Search for the cell housing the specified text and yield its (x, y) center coordinate. 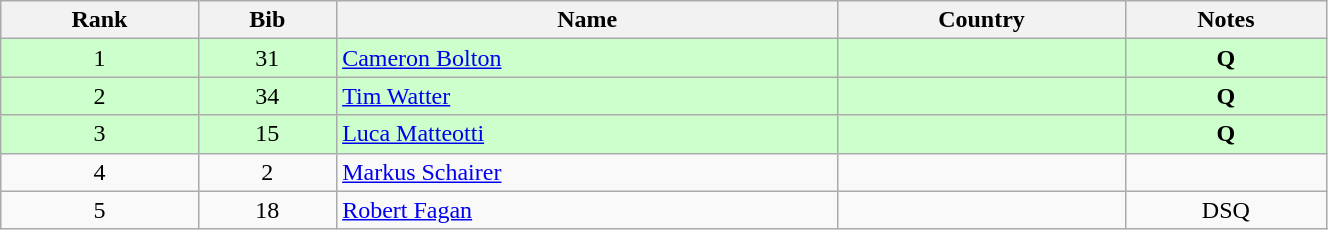
Name (588, 20)
31 (267, 58)
Robert Fagan (588, 210)
4 (100, 172)
Luca Matteotti (588, 134)
Notes (1226, 20)
3 (100, 134)
Rank (100, 20)
18 (267, 210)
Tim Watter (588, 96)
Cameron Bolton (588, 58)
34 (267, 96)
DSQ (1226, 210)
1 (100, 58)
Bib (267, 20)
5 (100, 210)
Markus Schairer (588, 172)
15 (267, 134)
Country (982, 20)
